From the cell containing the given text, extract its center point as [X, Y] coordinate. 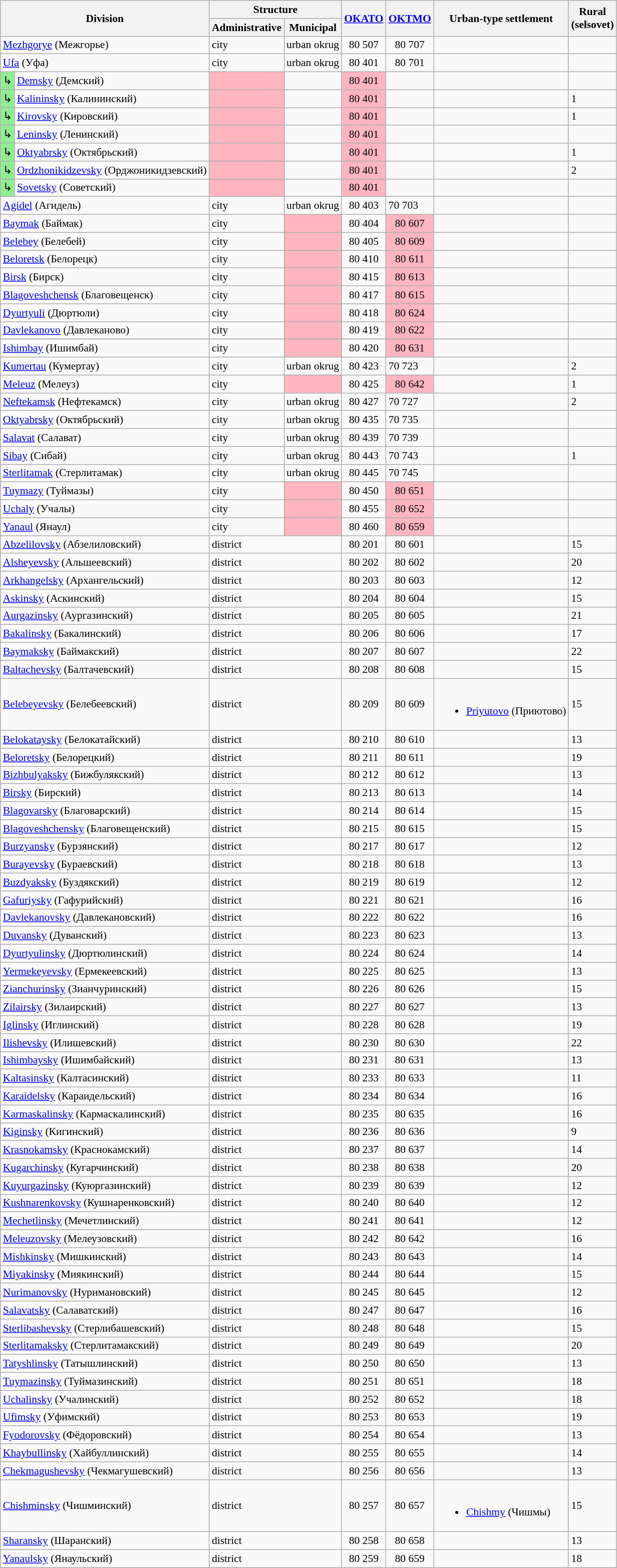
Nurimanovsky (Нуримановский) [105, 1293]
Ufa (Уфа) [105, 63]
80 602 [410, 563]
80 236 [364, 1132]
80 435 [364, 420]
80 455 [364, 509]
70 745 [410, 473]
Belebey (Белебей) [105, 241]
80 647 [410, 1310]
80 215 [364, 829]
11 [592, 1078]
80 614 [410, 811]
Burzyansky (Бурзянский) [105, 847]
Administrative [246, 28]
80 218 [364, 865]
Neftekamsk (Нефтекамск) [105, 402]
Urban-type settlement [501, 18]
80 253 [364, 1417]
80 634 [410, 1096]
80 656 [410, 1471]
80 245 [364, 1293]
Kaltasinsky (Калтасинский) [105, 1078]
80 240 [364, 1203]
Karaidelsky (Караидельский) [105, 1096]
Meleuz (Мелеуз) [105, 384]
Iglinsky (Иглинский) [105, 1025]
Baymaksky (Баймакский) [105, 652]
Belebeyevsky (Белебеевский) [105, 704]
80 231 [364, 1060]
80 643 [410, 1257]
Buzdyaksky (Буздякский) [105, 882]
80 235 [364, 1114]
80 626 [410, 989]
80 254 [364, 1435]
80 403 [364, 206]
80 601 [410, 545]
80 258 [364, 1541]
80 214 [364, 811]
80 636 [410, 1132]
Leninsky (Ленинский) [112, 135]
Structure [275, 10]
80 248 [364, 1328]
80 247 [364, 1310]
Duvansky (Дуванский) [105, 936]
80 648 [410, 1328]
Kirovsky (Кировский) [112, 117]
Alsheyevsky (Альшеевский) [105, 563]
80 443 [364, 456]
70 727 [410, 402]
80 249 [364, 1346]
80 222 [364, 918]
Mezhgorye (Межгорье) [105, 45]
80 204 [364, 598]
Zianchurinsky (Зианчуринский) [105, 989]
80 255 [364, 1453]
80 201 [364, 545]
80 237 [364, 1150]
80 604 [410, 598]
80 225 [364, 971]
80 630 [410, 1043]
Municipal [313, 28]
Baymak (Баймак) [105, 224]
Meleuzovsky (Мелеузовский) [105, 1239]
Miyakinsky (Миякинский) [105, 1275]
80 417 [364, 295]
80 638 [410, 1167]
80 617 [410, 847]
Ilishevsky (Илишевский) [105, 1043]
80 256 [364, 1471]
Davlekanovo (Давлеканово) [105, 330]
Sterlitamaksky (Стерлитамакский) [105, 1346]
Davlekanovsky (Давлекановский) [105, 918]
80 418 [364, 313]
80 653 [410, 1417]
80 242 [364, 1239]
Fyodorovsky (Фёдоровский) [105, 1435]
Mechetlinsky (Мечетлинский) [105, 1221]
80 219 [364, 882]
80 445 [364, 473]
Krasnokamsky (Краснокамский) [105, 1150]
80 211 [364, 757]
Priyutovo (Приютово) [501, 704]
Aurgazinsky (Аургазинский) [105, 616]
80 234 [364, 1096]
80 404 [364, 224]
80 641 [410, 1221]
Belokataysky (Белокатайский) [105, 739]
80 206 [364, 634]
Karmaskalinsky (Кармаскалинский) [105, 1114]
80 610 [410, 739]
80 425 [364, 384]
Ordzhonikidzevsky (Орджоникидзевский) [112, 170]
Baltachevsky (Балтачевский) [105, 669]
80 226 [364, 989]
80 637 [410, 1150]
Kugarchinsky (Кугарчинский) [105, 1167]
Birsk (Бирск) [105, 277]
Bakalinsky (Бакалинский) [105, 634]
80 230 [364, 1043]
Yanaul (Янаул) [105, 527]
Arkhangelsky (Архангельский) [105, 580]
80 410 [364, 259]
80 423 [364, 366]
80 217 [364, 847]
80 205 [364, 616]
80 419 [364, 330]
Kumertau (Кумертау) [105, 366]
OKTMO [410, 18]
80 640 [410, 1203]
70 743 [410, 456]
80 645 [410, 1293]
Sibay (Сибай) [105, 456]
80 213 [364, 793]
Uchaly (Учалы) [105, 509]
80 650 [410, 1364]
80 212 [364, 775]
Division [105, 18]
Salavat (Салават) [105, 438]
80 224 [364, 954]
80 635 [410, 1114]
80 655 [410, 1453]
Kalininsky (Калининский) [112, 99]
80 628 [410, 1025]
80 239 [364, 1186]
80 649 [410, 1346]
Sharansky (Шаранский) [105, 1541]
80 460 [364, 527]
80 415 [364, 277]
Tatyshlinsky (Татышлинский) [105, 1364]
80 207 [364, 652]
70 703 [410, 206]
Chekmagushevsky (Чекмагушевский) [105, 1471]
Zilairsky (Зилаирский) [105, 1007]
Tuymazinsky (Туймазинский) [105, 1382]
80 608 [410, 669]
80 221 [364, 900]
Blagoveshchensky (Благовещенский) [105, 829]
80 241 [364, 1221]
80 654 [410, 1435]
Burayevsky (Бураевский) [105, 865]
80 238 [364, 1167]
80 420 [364, 348]
80 251 [364, 1382]
80 243 [364, 1257]
80 427 [364, 402]
Askinsky (Аскинский) [105, 598]
70 735 [410, 420]
Uchalinsky (Учалинский) [105, 1399]
80 507 [364, 45]
70 723 [410, 366]
80 208 [364, 669]
Mishkinsky (Мишкинский) [105, 1257]
Birsky (Бирский) [105, 793]
9 [592, 1132]
70 739 [410, 438]
80 450 [364, 491]
80 227 [364, 1007]
80 621 [410, 900]
80 210 [364, 739]
Rural(selsovet) [592, 18]
80 203 [364, 580]
Beloretsky (Белорецкий) [105, 757]
Abzelilovsky (Абзелиловский) [105, 545]
80 250 [364, 1364]
Bizhbulyaksky (Бижбулякский) [105, 775]
Dyurtyulinsky (Дюртюлинский) [105, 954]
80 639 [410, 1186]
80 625 [410, 971]
80 228 [364, 1025]
17 [592, 634]
Yermekeyevsky (Ермекеевский) [105, 971]
80 605 [410, 616]
Khaybullinsky (Хайбуллинский) [105, 1453]
80 619 [410, 882]
80 701 [410, 63]
80 658 [410, 1541]
Chishmy (Чишмы) [501, 1505]
Dyurtyuli (Дюртюли) [105, 313]
80 259 [364, 1558]
80 233 [364, 1078]
80 223 [364, 936]
Ufimsky (Уфимский) [105, 1417]
80 439 [364, 438]
80 209 [364, 704]
Blagoveshchensk (Благовещенск) [105, 295]
80 257 [364, 1505]
Sovetsky (Советский) [112, 188]
80 612 [410, 775]
Ishimbaysky (Ишимбайский) [105, 1060]
Sterlibashevsky (Стерлибашевский) [105, 1328]
Beloretsk (Белорецк) [105, 259]
Chishminsky (Чишминский) [105, 1505]
80 252 [364, 1399]
80 657 [410, 1505]
Salavatsky (Салаватский) [105, 1310]
Ishimbay (Ишимбай) [105, 348]
Blagovarsky (Благоварский) [105, 811]
80 627 [410, 1007]
80 405 [364, 241]
80 603 [410, 580]
80 707 [410, 45]
OKATO [364, 18]
Sterlitamak (Стерлитамак) [105, 473]
Yanaulsky (Янаульский) [105, 1558]
Demsky (Демский) [112, 81]
80 633 [410, 1078]
Agidel (Агидель) [105, 206]
Tuymazy (Туймазы) [105, 491]
Kushnarenkovsky (Кушнаренковский) [105, 1203]
21 [592, 616]
80 244 [364, 1275]
80 618 [410, 865]
80 606 [410, 634]
80 202 [364, 563]
Kuyurgazinsky (Куюргазинский) [105, 1186]
Kiginsky (Кигинский) [105, 1132]
80 644 [410, 1275]
80 623 [410, 936]
Gafuriysky (Гафурийский) [105, 900]
